From the cell containing the given text, extract its center point as [X, Y] coordinate. 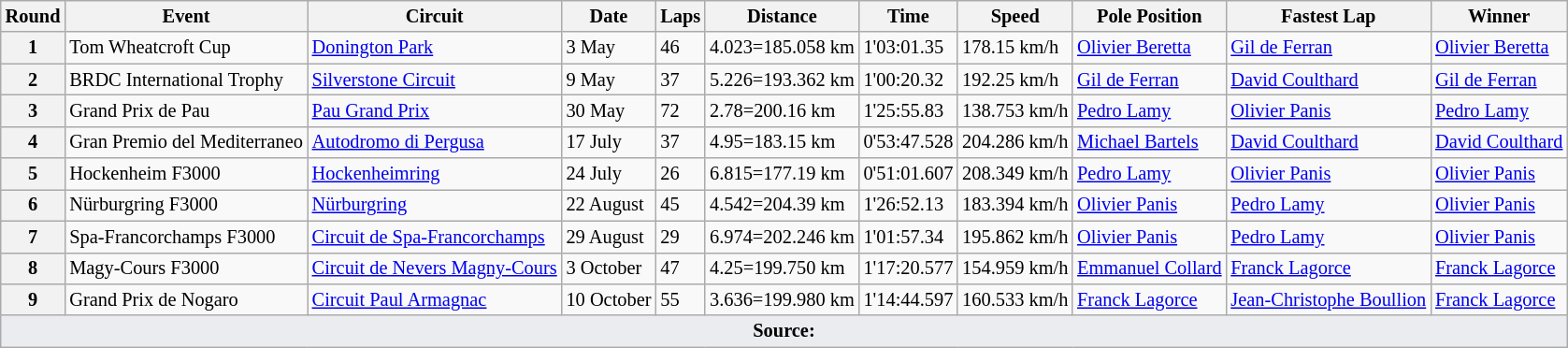
9 May [610, 80]
2 [34, 80]
1'25:55.83 [909, 110]
Grand Prix de Pau [185, 110]
1'00:20.32 [909, 80]
4.542=204.39 km [782, 205]
Michael Bartels [1149, 142]
17 July [610, 142]
30 May [610, 110]
55 [681, 299]
Round [34, 16]
9 [34, 299]
3 May [610, 48]
1'17:20.577 [909, 268]
195.862 km/h [1015, 237]
Tom Wheatcroft Cup [185, 48]
Winner [1499, 16]
1'01:57.34 [909, 237]
Event [185, 16]
Donington Park [435, 48]
160.533 km/h [1015, 299]
Gran Premio del Mediterraneo [185, 142]
Date [610, 16]
Grand Prix de Nogaro [185, 299]
Source: [784, 331]
45 [681, 205]
Circuit de Spa-Francorchamps [435, 237]
Time [909, 16]
192.25 km/h [1015, 80]
Magy-Cours F3000 [185, 268]
6.815=177.19 km [782, 174]
29 August [610, 237]
4 [34, 142]
Circuit Paul Armagnac [435, 299]
Circuit de Nevers Magny-Cours [435, 268]
47 [681, 268]
0'51:01.607 [909, 174]
5 [34, 174]
26 [681, 174]
Spa-Francorchamps F3000 [185, 237]
Hockenheimring [435, 174]
Speed [1015, 16]
Autodromo di Pergusa [435, 142]
3 [34, 110]
Silverstone Circuit [435, 80]
Fastest Lap [1328, 16]
1 [34, 48]
4.25=199.750 km [782, 268]
Laps [681, 16]
BRDC International Trophy [185, 80]
3.636=199.980 km [782, 299]
10 October [610, 299]
6.974=202.246 km [782, 237]
1'26:52.13 [909, 205]
4.95=183.15 km [782, 142]
138.753 km/h [1015, 110]
22 August [610, 205]
1'03:01.35 [909, 48]
154.959 km/h [1015, 268]
7 [34, 237]
5.226=193.362 km [782, 80]
Nürburgring [435, 205]
Emmanuel Collard [1149, 268]
8 [34, 268]
3 October [610, 268]
Circuit [435, 16]
2.78=200.16 km [782, 110]
208.349 km/h [1015, 174]
Nürburgring F3000 [185, 205]
24 July [610, 174]
4.023=185.058 km [782, 48]
Distance [782, 16]
29 [681, 237]
46 [681, 48]
204.286 km/h [1015, 142]
Pole Position [1149, 16]
Jean-Christophe Boullion [1328, 299]
0'53:47.528 [909, 142]
6 [34, 205]
183.394 km/h [1015, 205]
Hockenheim F3000 [185, 174]
1'14:44.597 [909, 299]
72 [681, 110]
178.15 km/h [1015, 48]
Pau Grand Prix [435, 110]
